For the text-containing cell, return its midpoint in (x, y) coordinate format. 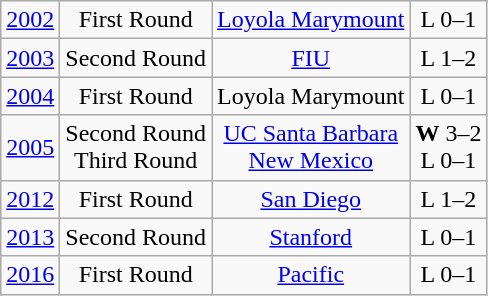
2003 (30, 58)
Stanford (311, 237)
2012 (30, 199)
2005 (30, 148)
2002 (30, 20)
2013 (30, 237)
FIU (311, 58)
2004 (30, 96)
San Diego (311, 199)
UC Santa BarbaraNew Mexico (311, 148)
Pacific (311, 275)
Second RoundThird Round (136, 148)
W 3–2L 0–1 (448, 148)
2016 (30, 275)
